Scan for the cell matching the given text and deliver its [x, y] coordinate at center. 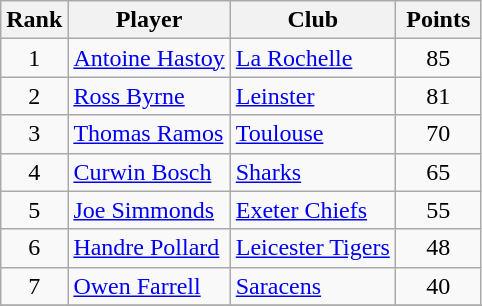
3 [34, 134]
Leinster [312, 96]
Antoine Hastoy [149, 58]
1 [34, 58]
4 [34, 172]
40 [438, 286]
Saracens [312, 286]
65 [438, 172]
70 [438, 134]
Exeter Chiefs [312, 210]
Ross Byrne [149, 96]
6 [34, 248]
Curwin Bosch [149, 172]
Handre Pollard [149, 248]
85 [438, 58]
Thomas Ramos [149, 134]
48 [438, 248]
81 [438, 96]
Owen Farrell [149, 286]
Points [438, 20]
Leicester Tigers [312, 248]
Toulouse [312, 134]
55 [438, 210]
Club [312, 20]
Sharks [312, 172]
Rank [34, 20]
2 [34, 96]
5 [34, 210]
La Rochelle [312, 58]
Joe Simmonds [149, 210]
Player [149, 20]
7 [34, 286]
